Search for the cell housing the specified text and yield its (X, Y) center coordinate. 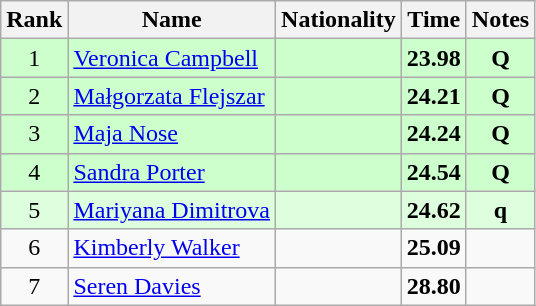
6 (34, 248)
Maja Nose (172, 134)
5 (34, 210)
Notes (500, 20)
28.80 (434, 286)
4 (34, 172)
Małgorzata Flejszar (172, 96)
Veronica Campbell (172, 58)
24.21 (434, 96)
1 (34, 58)
24.24 (434, 134)
24.62 (434, 210)
24.54 (434, 172)
Sandra Porter (172, 172)
Kimberly Walker (172, 248)
Mariyana Dimitrova (172, 210)
q (500, 210)
Seren Davies (172, 286)
Rank (34, 20)
Name (172, 20)
2 (34, 96)
3 (34, 134)
Time (434, 20)
7 (34, 286)
23.98 (434, 58)
Nationality (339, 20)
25.09 (434, 248)
